Capture the cell that displays the provided text and extract its [x, y] central coordinate. 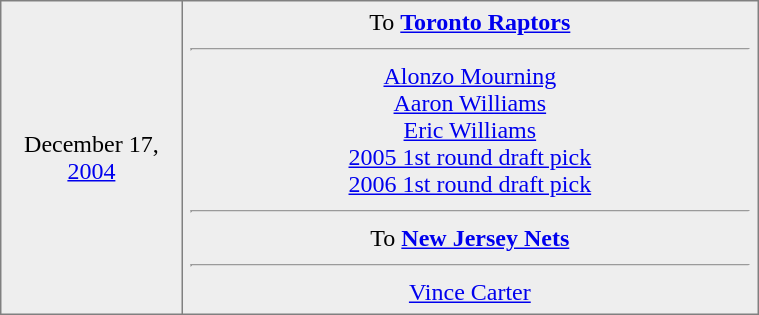
December 17, 2004 [92, 158]
To Toronto RaptorsAlonzo MourningAaron WilliamsEric Williams2005 1st round draft pick2006 1st round draft pickTo New Jersey NetsVince Carter [470, 158]
